From the cell containing the given text, extract its center point as (X, Y) coordinate. 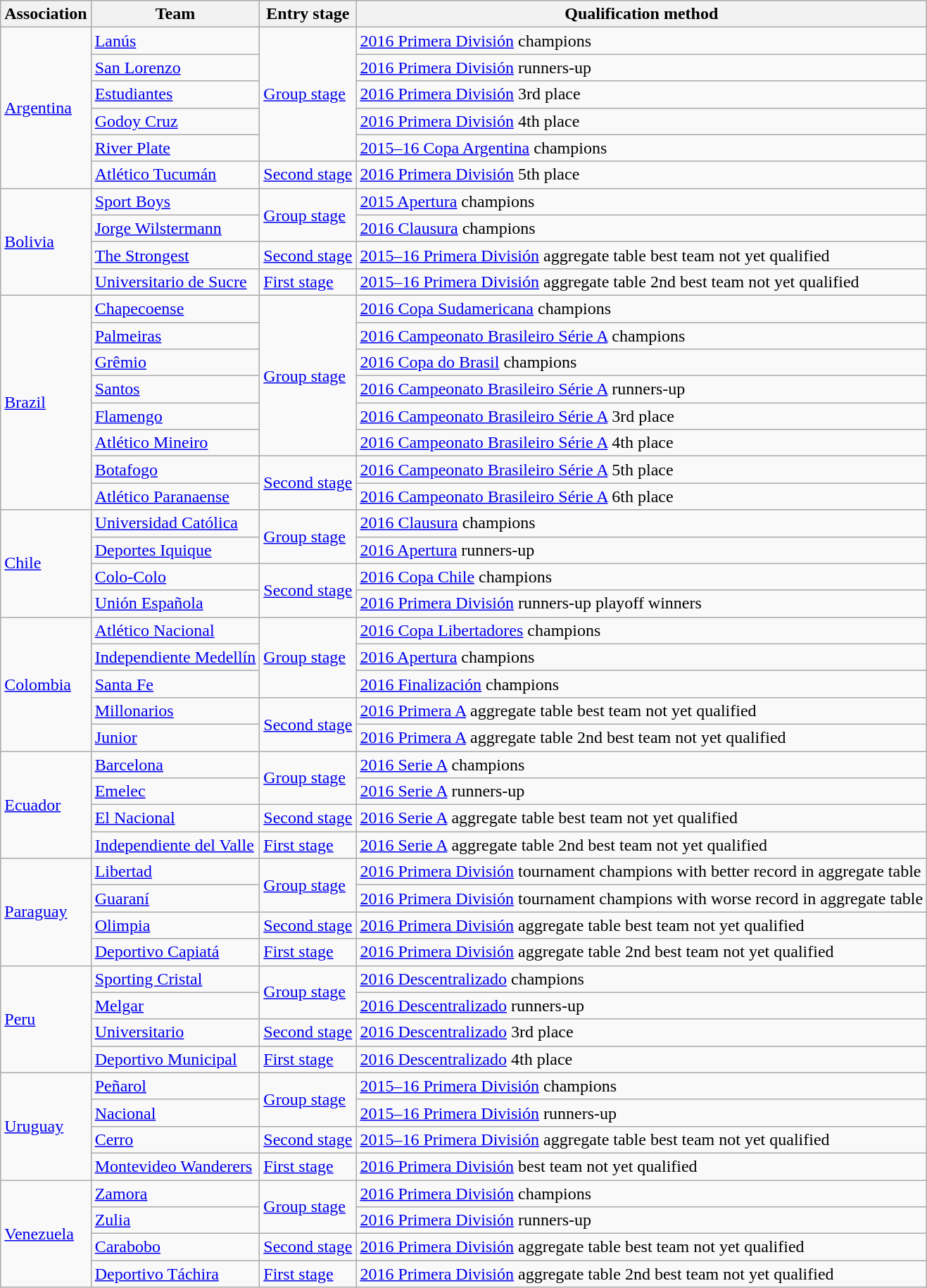
River Plate (175, 148)
Carabobo (175, 1247)
2015–16 Primera División runners-up (642, 1113)
Chapecoense (175, 308)
2015–16 Primera División aggregate table 2nd best team not yet qualified (642, 282)
Zamora (175, 1194)
2016 Primera División tournament champions with better record in aggregate table (642, 872)
Santa Fe (175, 684)
Sport Boys (175, 201)
Uruguay (46, 1126)
2016 Copa Sudamericana champions (642, 308)
2015 Apertura champions (642, 201)
2016 Serie A aggregate table 2nd best team not yet qualified (642, 845)
2016 Copa Chile champions (642, 577)
Zulia (175, 1220)
Universitario de Sucre (175, 282)
Colo-Colo (175, 577)
2016 Serie A runners-up (642, 792)
Lanús (175, 41)
2016 Campeonato Brasileiro Série A 4th place (642, 443)
Millonarios (175, 711)
2016 Primera División 4th place (642, 121)
2016 Primera División 3rd place (642, 94)
Independiente del Valle (175, 845)
Flamengo (175, 416)
Paraguay (46, 912)
Palmeiras (175, 336)
Atlético Mineiro (175, 443)
Brazil (46, 402)
Deportivo Municipal (175, 1059)
Bolivia (46, 242)
El Nacional (175, 818)
2016 Primera División runners-up playoff winners (642, 604)
Qualification method (642, 14)
Melgar (175, 1006)
2016 Campeonato Brasileiro Série A 6th place (642, 496)
Deportivo Táchira (175, 1274)
2016 Campeonato Brasileiro Série A champions (642, 336)
Chile (46, 563)
Team (175, 14)
Entry stage (308, 14)
2016 Campeonato Brasileiro Série A 5th place (642, 470)
2016 Campeonato Brasileiro Série A runners-up (642, 389)
Sporting Cristal (175, 979)
2016 Finalización champions (642, 684)
2016 Primera A aggregate table best team not yet qualified (642, 711)
2016 Primera División 5th place (642, 175)
Junior (175, 737)
Peñarol (175, 1086)
Universitario (175, 1032)
Montevideo Wanderers (175, 1166)
Godoy Cruz (175, 121)
Deportes Iquique (175, 550)
2015–16 Primera División champions (642, 1086)
Independiente Medellín (175, 657)
Libertad (175, 872)
2016 Descentralizado 3rd place (642, 1032)
2016 Descentralizado runners-up (642, 1006)
Peru (46, 1019)
Atlético Nacional (175, 630)
Unión Española (175, 604)
2015–16 Copa Argentina champions (642, 148)
Deportivo Capiatá (175, 952)
Cerro (175, 1139)
2016 Apertura runners-up (642, 550)
2016 Descentralizado 4th place (642, 1059)
2016 Serie A aggregate table best team not yet qualified (642, 818)
Atlético Paranaense (175, 496)
2016 Primera A aggregate table 2nd best team not yet qualified (642, 737)
2016 Primera División tournament champions with worse record in aggregate table (642, 899)
The Strongest (175, 255)
Venezuela (46, 1234)
Universidad Católica (175, 523)
Nacional (175, 1113)
Association (46, 14)
Emelec (175, 792)
Olimpia (175, 925)
Colombia (46, 684)
2016 Primera División best team not yet qualified (642, 1166)
Guaraní (175, 899)
Argentina (46, 108)
2016 Descentralizado champions (642, 979)
2016 Apertura champions (642, 657)
Jorge Wilstermann (175, 228)
Atlético Tucumán (175, 175)
Barcelona (175, 764)
Estudiantes (175, 94)
2016 Serie A champions (642, 764)
2016 Copa Libertadores champions (642, 630)
Santos (175, 389)
Ecuador (46, 804)
Grêmio (175, 363)
2016 Campeonato Brasileiro Série A 3rd place (642, 416)
San Lorenzo (175, 68)
Botafogo (175, 470)
2016 Copa do Brasil champions (642, 363)
